Extract the (X, Y) coordinate from the center of the cell holding the provided text.  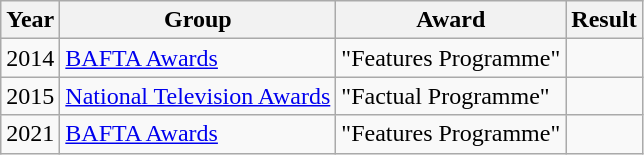
2015 (30, 96)
2014 (30, 58)
Group (198, 20)
Result (604, 20)
Award (451, 20)
2021 (30, 134)
"Factual Programme" (451, 96)
National Television Awards (198, 96)
Year (30, 20)
